Locate the cell with the specified text and output its (x, y) center coordinate. 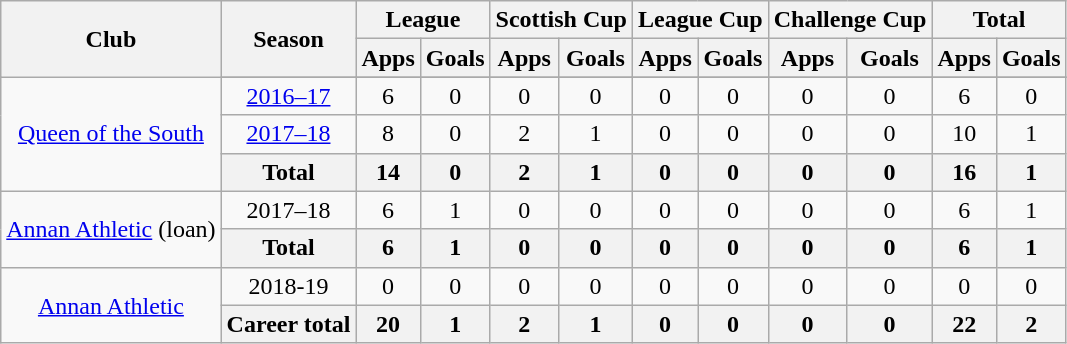
Annan Athletic (loan) (111, 229)
20 (388, 324)
League Cup (700, 20)
14 (388, 172)
Club (111, 39)
8 (388, 134)
10 (964, 134)
Career total (288, 324)
22 (964, 324)
Scottish Cup (561, 20)
2018-19 (288, 286)
Annan Athletic (111, 305)
Queen of the South (111, 134)
16 (964, 172)
League (423, 20)
Challenge Cup (850, 20)
2016–17 (288, 96)
Season (288, 39)
